For the text-containing cell, return its midpoint in [X, Y] coordinate format. 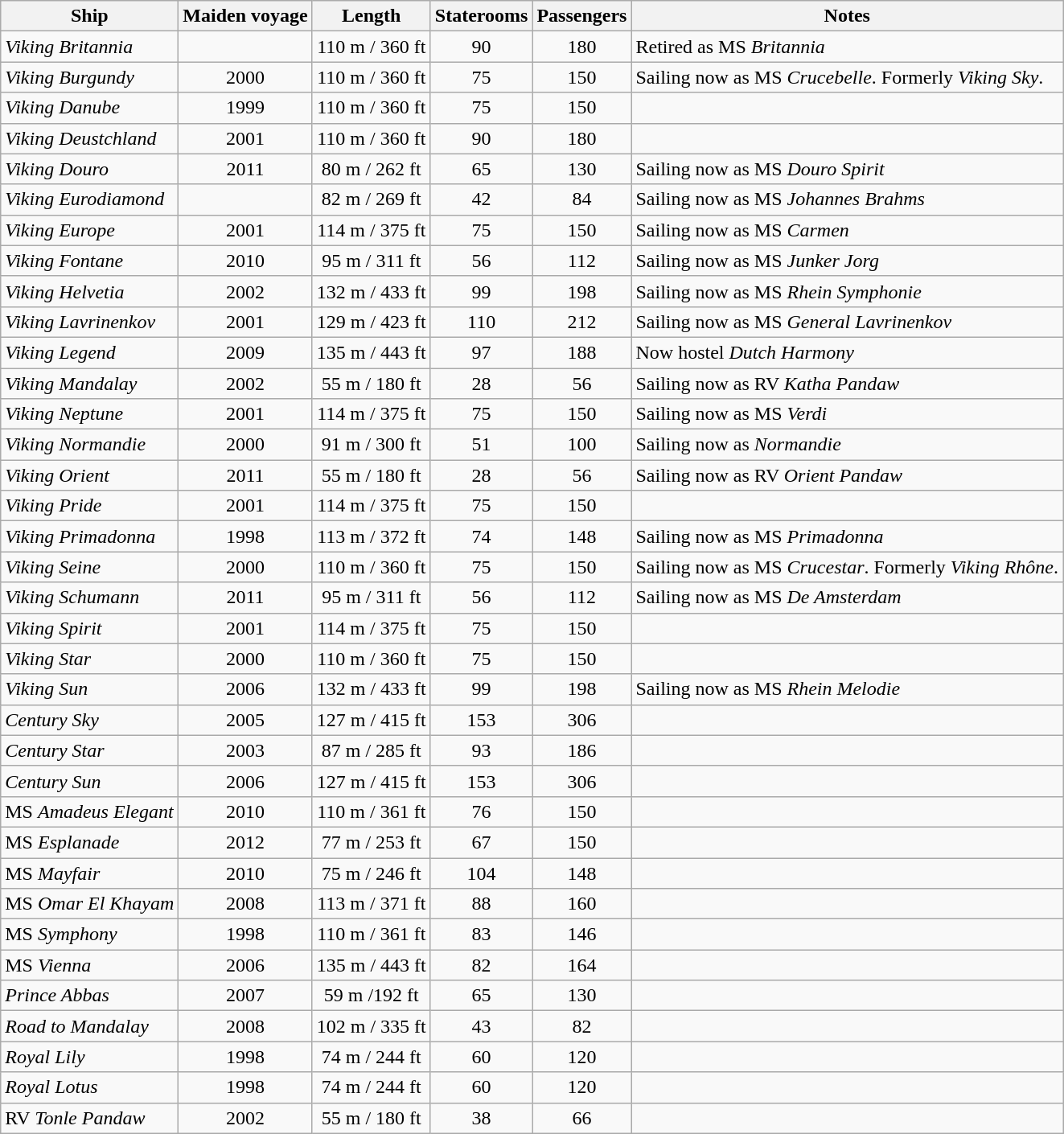
Sailing now as MS De Amsterdam [848, 598]
77 m / 253 ft [372, 842]
Now hostel Dutch Harmony [848, 352]
1999 [245, 108]
Viking Sun [90, 689]
100 [582, 445]
38 [481, 1118]
59 m /192 ft [372, 996]
84 [582, 199]
Sailing now as MS Rhein Melodie [848, 689]
Viking Danube [90, 108]
Viking Europe [90, 230]
Viking Legend [90, 352]
2003 [245, 750]
Retired as MS Britannia [848, 47]
Viking Schumann [90, 598]
2005 [245, 720]
Prince Abbas [90, 996]
164 [582, 965]
Road to Mandalay [90, 1026]
160 [582, 904]
Viking Normandie [90, 445]
RV Tonle Pandaw [90, 1118]
104 [481, 873]
Viking Lavrinenkov [90, 322]
MS Mayfair [90, 873]
Viking Fontane [90, 261]
146 [582, 935]
212 [582, 322]
76 [481, 811]
Viking Burgundy [90, 77]
MS Amadeus Elegant [90, 811]
113 m / 371 ft [372, 904]
Century Sun [90, 781]
188 [582, 352]
Viking Eurodiamond [90, 199]
93 [481, 750]
MS Omar El Khayam [90, 904]
42 [481, 199]
66 [582, 1118]
87 m / 285 ft [372, 750]
67 [481, 842]
2012 [245, 842]
Royal Lotus [90, 1087]
129 m / 423 ft [372, 322]
2009 [245, 352]
Viking Pride [90, 506]
Viking Star [90, 659]
Sailing now as MS Rhein Symphonie [848, 291]
Sailing now as MS Crucestar. Formerly Viking Rhône. [848, 567]
80 m / 262 ft [372, 169]
Sailing now as MS Douro Spirit [848, 169]
91 m / 300 ft [372, 445]
82 m / 269 ft [372, 199]
Ship [90, 16]
Royal Lily [90, 1057]
Viking Douro [90, 169]
Viking Spirit [90, 628]
113 m / 372 ft [372, 536]
Century Sky [90, 720]
Viking Britannia [90, 47]
Viking Seine [90, 567]
97 [481, 352]
Notes [848, 16]
Sailing now as Normandie [848, 445]
88 [481, 904]
43 [481, 1026]
Viking Orient [90, 475]
Viking Deustchland [90, 138]
51 [481, 445]
Sailing now as MS Junker Jorg [848, 261]
Viking Primadonna [90, 536]
MS Symphony [90, 935]
Length [372, 16]
186 [582, 750]
Sailing now as MS Crucebelle. Formerly Viking Sky. [848, 77]
Sailing now as MS Carmen [848, 230]
74 [481, 536]
Sailing now as MS Johannes Brahms [848, 199]
Maiden voyage [245, 16]
110 [481, 322]
Viking Mandalay [90, 384]
2007 [245, 996]
Century Star [90, 750]
Sailing now as RV Orient Pandaw [848, 475]
75 m / 246 ft [372, 873]
102 m / 335 ft [372, 1026]
MS Vienna [90, 965]
Sailing now as MS Verdi [848, 414]
Passengers [582, 16]
Sailing now as MS General Lavrinenkov [848, 322]
MS Esplanade [90, 842]
Sailing now as RV Katha Pandaw [848, 384]
Viking Helvetia [90, 291]
Staterooms [481, 16]
83 [481, 935]
Viking Neptune [90, 414]
Sailing now as MS Primadonna [848, 536]
